Output the (X, Y) coordinate of the center of the cell containing the given text.  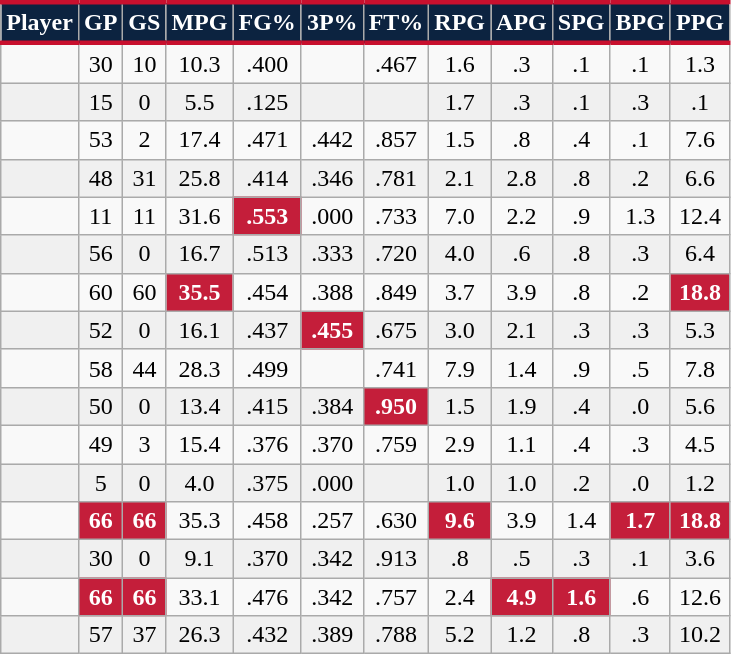
PPG (700, 22)
3.6 (700, 559)
5.2 (460, 635)
.788 (396, 635)
5.5 (200, 102)
2 (144, 140)
58 (100, 368)
.499 (267, 368)
.849 (396, 292)
17.4 (200, 140)
.389 (332, 635)
12.6 (700, 597)
35.3 (200, 521)
.950 (396, 406)
.384 (332, 406)
.125 (267, 102)
.630 (396, 521)
7.8 (700, 368)
9.1 (200, 559)
48 (100, 178)
.781 (396, 178)
.415 (267, 406)
.388 (332, 292)
33.1 (200, 597)
52 (100, 330)
.857 (396, 140)
.432 (267, 635)
MPG (200, 22)
53 (100, 140)
.376 (267, 444)
3P% (332, 22)
16.1 (200, 330)
49 (100, 444)
2.8 (522, 178)
5.6 (700, 406)
3.0 (460, 330)
5 (100, 483)
28.3 (200, 368)
.513 (267, 254)
.400 (267, 63)
.759 (396, 444)
12.4 (700, 216)
.257 (332, 521)
.675 (396, 330)
.454 (267, 292)
.455 (332, 330)
16.7 (200, 254)
10.2 (700, 635)
1.1 (522, 444)
13.4 (200, 406)
.471 (267, 140)
FT% (396, 22)
.375 (267, 483)
44 (144, 368)
5.3 (700, 330)
RPG (460, 22)
6.6 (700, 178)
56 (100, 254)
35.5 (200, 292)
.913 (396, 559)
.437 (267, 330)
FG% (267, 22)
.333 (332, 254)
.553 (267, 216)
3.7 (460, 292)
APG (522, 22)
.346 (332, 178)
2.2 (522, 216)
4.9 (522, 597)
.733 (396, 216)
57 (100, 635)
15.4 (200, 444)
31 (144, 178)
.414 (267, 178)
31.6 (200, 216)
Player (40, 22)
GP (100, 22)
SPG (581, 22)
15 (100, 102)
7.9 (460, 368)
6.4 (700, 254)
.757 (396, 597)
37 (144, 635)
.741 (396, 368)
.458 (267, 521)
50 (100, 406)
10 (144, 63)
.467 (396, 63)
7.6 (700, 140)
.476 (267, 597)
.720 (396, 254)
7.0 (460, 216)
2.9 (460, 444)
1.9 (522, 406)
4.5 (700, 444)
9.6 (460, 521)
BPG (640, 22)
3 (144, 444)
2.4 (460, 597)
25.8 (200, 178)
.442 (332, 140)
10.3 (200, 63)
GS (144, 22)
26.3 (200, 635)
